Identify which cell holds the provided text, then report its (X, Y) central coordinate. 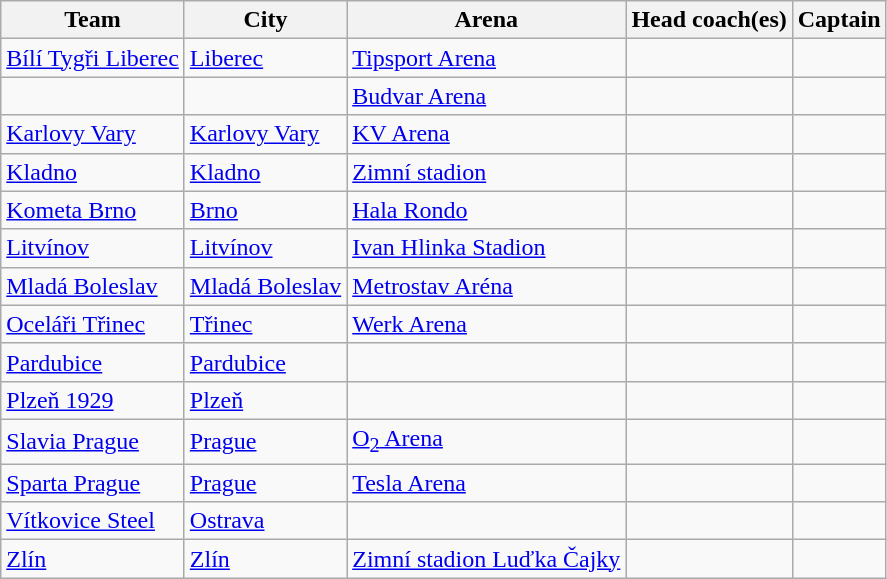
Třinec (265, 324)
Zimní stadion (486, 172)
Arena (486, 20)
Oceláři Třinec (93, 324)
Budvar Arena (486, 96)
Brno (265, 210)
Captain (839, 20)
Vítkovice Steel (93, 521)
Sparta Prague (93, 483)
Metrostav Aréna (486, 286)
Plzeň (265, 400)
City (265, 20)
Hala Rondo (486, 210)
Liberec (265, 58)
Ivan Hlinka Stadion (486, 248)
Head coach(es) (709, 20)
Werk Arena (486, 324)
Slavia Prague (93, 441)
Team (93, 20)
Kometa Brno (93, 210)
Ostrava (265, 521)
Tesla Arena (486, 483)
Bílí Tygři Liberec (93, 58)
O2 Arena (486, 441)
Tipsport Arena (486, 58)
Zimní stadion Luďka Čajky (486, 559)
KV Arena (486, 134)
Plzeň 1929 (93, 400)
